Output the [x, y] coordinate of the center of the cell containing the given text.  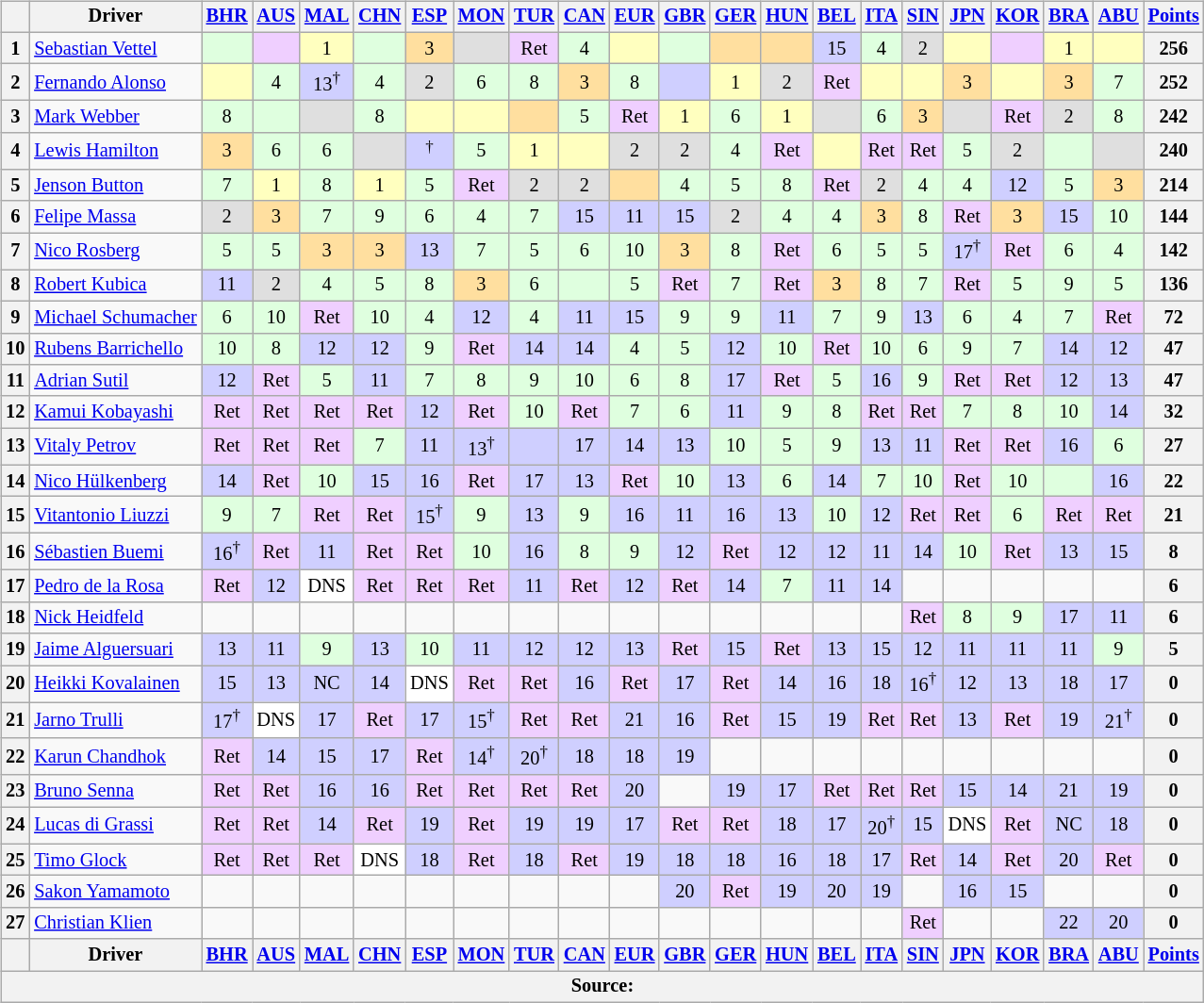
Mark Webber [115, 117]
Pedro de la Rosa [115, 586]
Nico Rosberg [115, 251]
256 [1174, 48]
Karun Chandhok [115, 756]
14† [482, 756]
† [429, 151]
Sebastian Vettel [115, 48]
26 [15, 892]
Heikki Kovalainen [115, 684]
21† [1118, 720]
Source: [602, 987]
23 [15, 791]
242 [1174, 117]
72 [1174, 317]
Kamui Kobayashi [115, 412]
Michael Schumacher [115, 317]
Adrian Sutil [115, 381]
240 [1174, 151]
Lewis Hamilton [115, 151]
Felipe Massa [115, 217]
Lucas di Grassi [115, 826]
142 [1174, 251]
Nico Hülkenberg [115, 481]
136 [1174, 286]
25 [15, 860]
214 [1174, 186]
Bruno Senna [115, 791]
32 [1174, 412]
Robert Kubica [115, 286]
Vitantonio Liuzzi [115, 515]
144 [1174, 217]
Nick Heidfeld [115, 617]
24 [15, 826]
Vitaly Petrov [115, 447]
Fernando Alonso [115, 83]
Jaime Alguersuari [115, 649]
Jenson Button [115, 186]
Sakon Yamamoto [115, 892]
Rubens Barrichello [115, 349]
Sébastien Buemi [115, 552]
Timo Glock [115, 860]
Jarno Trulli [115, 720]
Christian Klien [115, 923]
252 [1174, 83]
